Find where the given text appears and provide that cell's center as [x, y] coordinate. 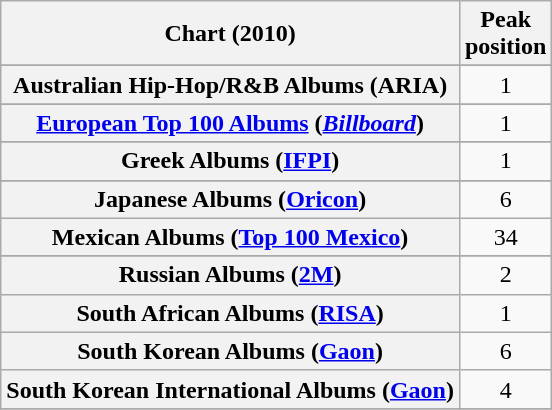
European Top 100 Albums (Billboard) [230, 123]
Russian Albums (2M) [230, 275]
34 [505, 237]
4 [505, 389]
South African Albums (RISA) [230, 313]
Greek Albums (IFPI) [230, 161]
Mexican Albums (Top 100 Mexico) [230, 237]
2 [505, 275]
Peakposition [505, 34]
Chart (2010) [230, 34]
Australian Hip-Hop/R&B Albums (ARIA) [230, 85]
South Korean Albums (Gaon) [230, 351]
South Korean International Albums (Gaon) [230, 389]
Japanese Albums (Oricon) [230, 199]
